Return the [X, Y] coordinate for the center point of the cell that contains the specified text.  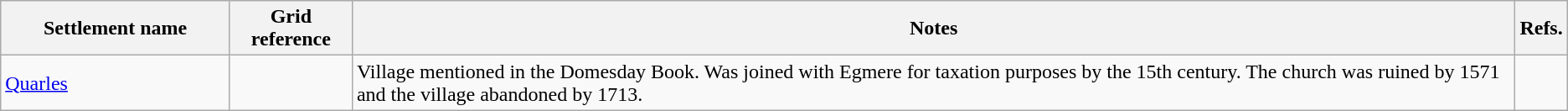
Grid reference [291, 29]
Settlement name [116, 29]
Notes [933, 29]
Refs. [1541, 29]
Quarles [116, 82]
